Return [x, y] of the center of cell containing provided text 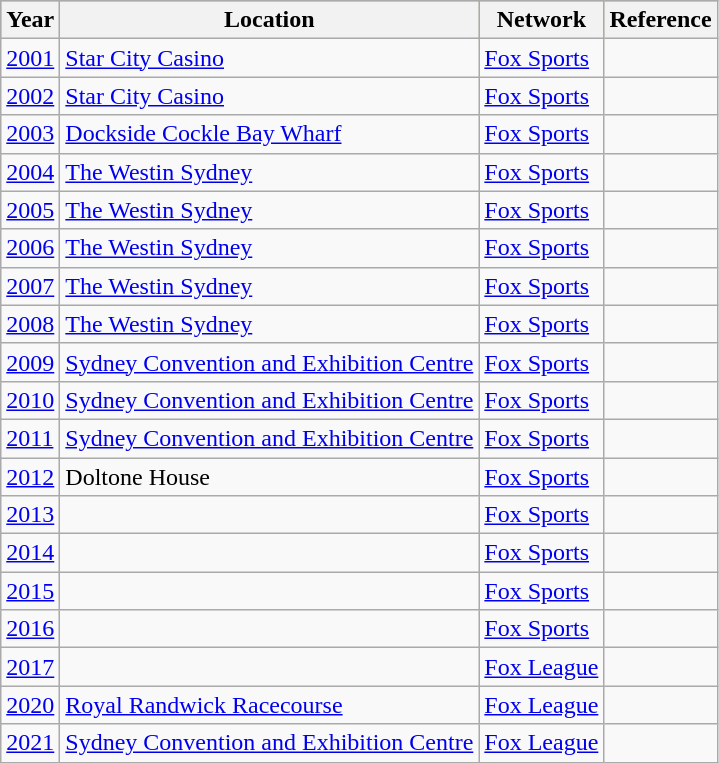
Doltone House [270, 477]
Network [542, 20]
2008 [30, 324]
2020 [30, 705]
2017 [30, 667]
2002 [30, 96]
Royal Randwick Racecourse [270, 705]
Dockside Cockle Bay Wharf [270, 134]
2003 [30, 134]
2012 [30, 477]
2005 [30, 210]
2016 [30, 629]
2015 [30, 591]
Year [30, 20]
2011 [30, 438]
2010 [30, 400]
2007 [30, 286]
2006 [30, 248]
2013 [30, 515]
Reference [660, 20]
2009 [30, 362]
2014 [30, 553]
Location [270, 20]
2001 [30, 58]
2021 [30, 743]
2004 [30, 172]
